Determine the (X, Y) coordinate at the center of the cell enclosing the given text.  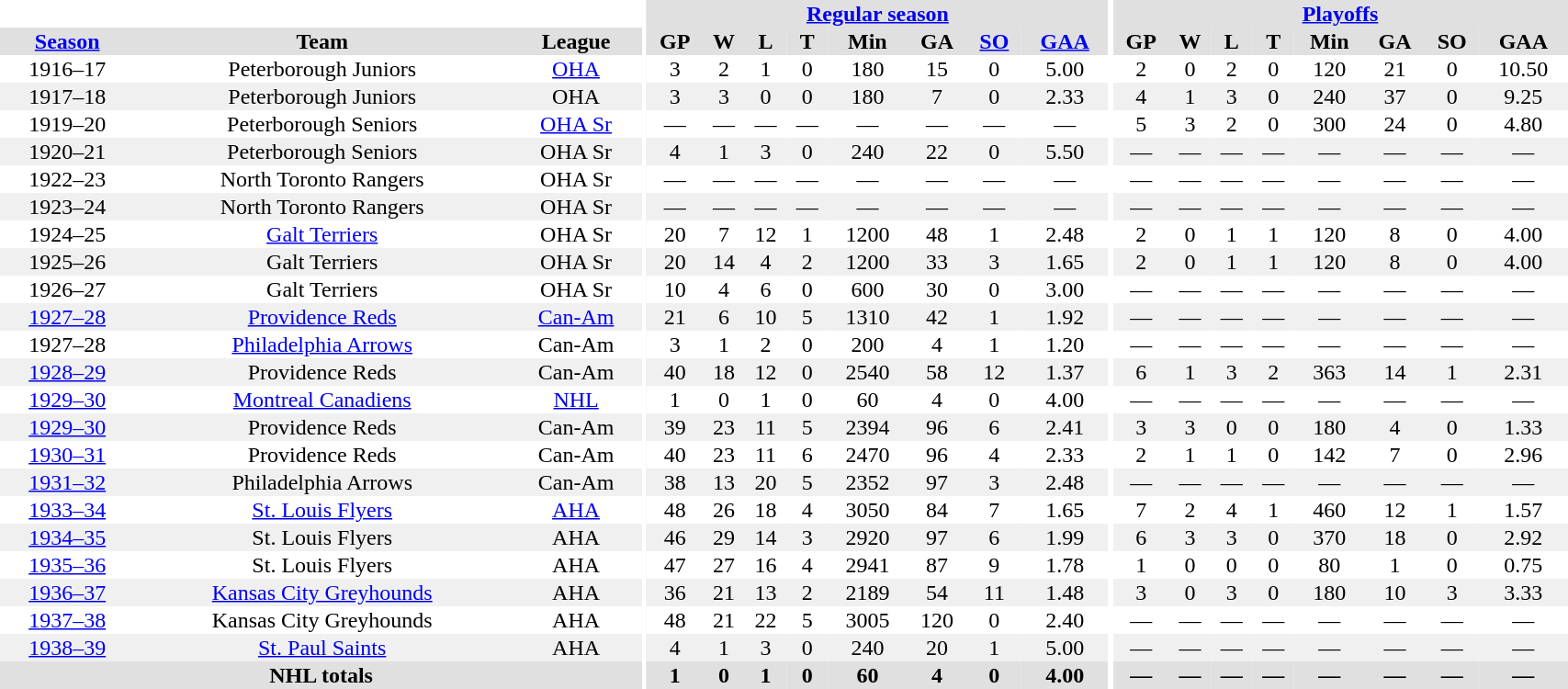
37 (1395, 96)
58 (937, 372)
15 (937, 69)
9.25 (1523, 96)
1.92 (1066, 317)
1.33 (1523, 427)
1.37 (1066, 372)
1931–32 (67, 482)
1937–38 (67, 620)
363 (1330, 372)
5.50 (1066, 152)
1922–23 (67, 179)
46 (674, 537)
1938–39 (67, 648)
1930–31 (67, 455)
1926–27 (67, 289)
29 (724, 537)
38 (674, 482)
1.99 (1066, 537)
1935–36 (67, 565)
1310 (868, 317)
600 (868, 289)
2.96 (1523, 455)
2470 (868, 455)
300 (1330, 124)
League (576, 41)
1.57 (1523, 510)
4.80 (1523, 124)
27 (724, 565)
54 (937, 593)
2.41 (1066, 427)
39 (674, 427)
9 (994, 565)
NHL totals (321, 675)
0.75 (1523, 565)
2941 (868, 565)
2540 (868, 372)
47 (674, 565)
Playoffs (1341, 14)
St. Paul Saints (321, 648)
NHL (576, 400)
84 (937, 510)
36 (674, 593)
1920–21 (67, 152)
26 (724, 510)
80 (1330, 565)
142 (1330, 455)
16 (766, 565)
1.78 (1066, 565)
1924–25 (67, 234)
42 (937, 317)
2352 (868, 482)
2.92 (1523, 537)
1.48 (1066, 593)
1.20 (1066, 344)
Regular season (877, 14)
2.40 (1066, 620)
33 (937, 262)
1933–34 (67, 510)
2920 (868, 537)
200 (868, 344)
3050 (868, 510)
1917–18 (67, 96)
1919–20 (67, 124)
Team (321, 41)
3005 (868, 620)
1934–35 (67, 537)
3.00 (1066, 289)
10.50 (1523, 69)
1916–17 (67, 69)
370 (1330, 537)
2394 (868, 427)
30 (937, 289)
Montreal Canadiens (321, 400)
87 (937, 565)
1923–24 (67, 207)
Season (67, 41)
1925–26 (67, 262)
3.33 (1523, 593)
2.31 (1523, 372)
2189 (868, 593)
24 (1395, 124)
460 (1330, 510)
1936–37 (67, 593)
1928–29 (67, 372)
